From the cell containing the given text, extract its center point as (X, Y) coordinate. 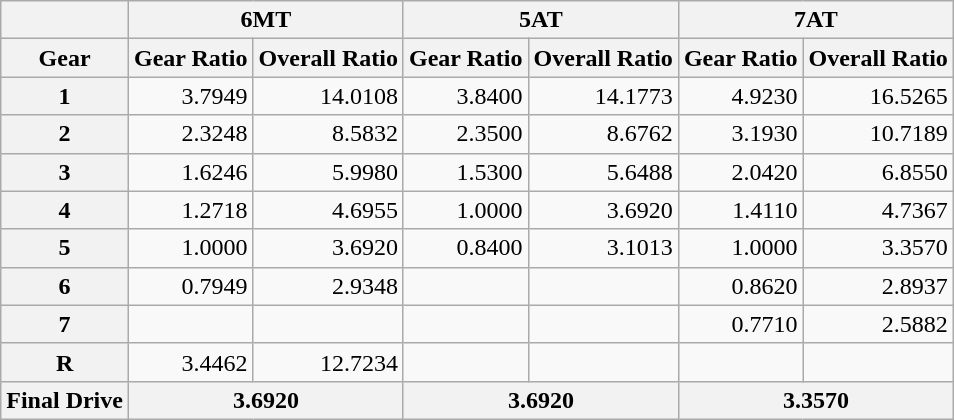
3.8400 (466, 96)
2.5882 (878, 324)
1.4110 (740, 210)
Gear (65, 58)
R (65, 362)
2.3248 (190, 134)
3.1930 (740, 134)
4.6955 (328, 210)
16.5265 (878, 96)
0.8400 (466, 248)
4 (65, 210)
0.8620 (740, 286)
5.9980 (328, 172)
7AT (816, 20)
12.7234 (328, 362)
6 (65, 286)
4.7367 (878, 210)
5.6488 (603, 172)
5 (65, 248)
14.0108 (328, 96)
1 (65, 96)
3.7949 (190, 96)
2.8937 (878, 286)
4.9230 (740, 96)
8.6762 (603, 134)
2.3500 (466, 134)
2.9348 (328, 286)
1.5300 (466, 172)
1.6246 (190, 172)
Final Drive (65, 400)
14.1773 (603, 96)
3.1013 (603, 248)
10.7189 (878, 134)
6MT (266, 20)
2 (65, 134)
0.7710 (740, 324)
8.5832 (328, 134)
5AT (540, 20)
7 (65, 324)
6.8550 (878, 172)
2.0420 (740, 172)
0.7949 (190, 286)
1.2718 (190, 210)
3.4462 (190, 362)
3 (65, 172)
